Capture the cell that displays the provided text and extract its (X, Y) central coordinate. 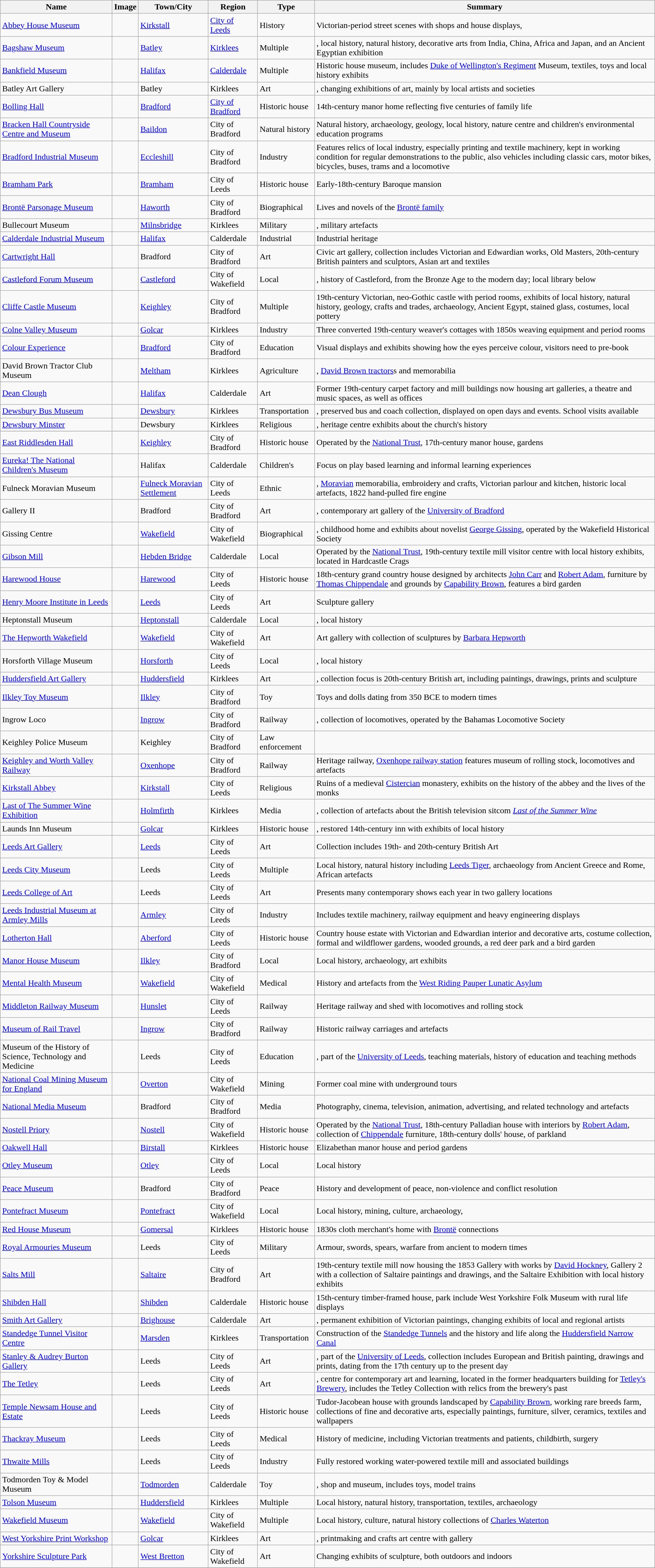
Horsforth (174, 661)
Local history, natural history including Leeds Tiger, archaeology from Ancient Greece and Rome, African artefacts (485, 869)
Type (286, 7)
Otley Museum (56, 1165)
Peace Museum (56, 1188)
Royal Armouries Museum (56, 1247)
Castleford Forum Museum (56, 279)
Brighouse (174, 1320)
Red House Museum (56, 1229)
Toys and dolls dating from 350 BCE to modern times (485, 697)
Cartwright Hall (56, 256)
, shop and museum, includes toys, model trains (485, 1484)
Agriculture (286, 370)
Colour Experience (56, 348)
Thackray Museum (56, 1439)
Dean Clough (56, 393)
Former coal mine with underground tours (485, 1084)
History and artefacts from the West Riding Pauper Lunatic Asylum (485, 983)
Castleford (174, 279)
Heptonstall Museum (56, 620)
Region (233, 7)
Industrial (286, 238)
Town/City (174, 7)
Gomersal (174, 1229)
Gallery II (56, 511)
Milnsbridge (174, 225)
Construction of the Standedge Tunnels and the history and life along the Huddersfield Narrow Canal (485, 1338)
Image (125, 7)
Includes textile machinery, railway equipment and heavy engineering displays (485, 915)
14th-century manor home reflecting five centuries of family life (485, 106)
Smith Art Gallery (56, 1320)
Name (56, 7)
Shibden Hall (56, 1302)
, David Brown tractorss and memorabilia (485, 370)
Eureka! The National Children's Museum (56, 465)
Oxenhope (174, 765)
The Tetley (56, 1384)
Harewood House (56, 579)
Focus on play based learning and informal learning experiences (485, 465)
Yorkshire Sculpture Park (56, 1556)
Three converted 19th-century weaver's cottages with 1850s weaving equipment and period rooms (485, 330)
National Media Museum (56, 1106)
Changing exhibits of sculpture, both outdoors and indoors (485, 1556)
Saltaire (174, 1274)
, part of the University of Leeds, teaching materials, history of education and teaching methods (485, 1056)
, collection focus is 20th-century British art, including paintings, drawings, prints and sculpture (485, 679)
Leeds Art Gallery (56, 847)
Mental Health Museum (56, 983)
Museum of the History of Science, Technology and Medicine (56, 1056)
, heritage centre exhibits about the church's history (485, 424)
Dewsbury Bus Museum (56, 411)
Children's (286, 465)
, childhood home and exhibits about novelist George Gissing, operated by the Wakefield Historical Society (485, 533)
Industrial heritage (485, 238)
West Yorkshire Print Workshop (56, 1538)
Pontefract (174, 1211)
Ethnic (286, 488)
Middleton Railway Museum (56, 1006)
Thwaite Mills (56, 1461)
Summary (485, 7)
National Coal Mining Museum for England (56, 1084)
Local history (485, 1165)
History and development of peace, non-violence and conflict resolution (485, 1188)
Stanley & Audrey Burton Gallery (56, 1361)
Shibden (174, 1302)
Heritage railway and shed with locomotives and rolling stock (485, 1006)
David Brown Tractor Club Museum (56, 370)
Kirkstall Abbey (56, 788)
Otley (174, 1165)
Horsforth Village Museum (56, 661)
Temple Newsam House and Estate (56, 1411)
Todmorden (174, 1484)
Peace (286, 1188)
Former 19th-century carpet factory and mill buildings now housing art galleries, a theatre and music spaces, as well as offices (485, 393)
Cliffe Castle Museum (56, 307)
Henry Moore Institute in Leeds (56, 602)
Operated by the National Trust, 19th-century textile mill visitor centre with local history exhibits, located in Hardcastle Crags (485, 556)
Heptonstall (174, 620)
Sculpture gallery (485, 602)
Presents many contemporary shows each year in two gallery locations (485, 892)
Bramham Park (56, 184)
Bracken Hall Countryside Centre and Museum (56, 129)
Last of The Summer Wine Exhibition (56, 810)
East Riddlesden Hall (56, 442)
Manor House Museum (56, 961)
1830s cloth merchant's home with Brontë connections (485, 1229)
Armley (174, 915)
Heritage railway, Oxenhope railway station features museum of rolling stock, locomotives and artefacts (485, 765)
Leeds City Museum (56, 869)
Collection includes 19th- and 20th-century British Art (485, 847)
, local history, natural history, decorative arts from India, China, Africa and Japan, and an Ancient Egyptian exhibition (485, 48)
Batley Art Gallery (56, 89)
Lotherton Hall (56, 938)
Launds Inn Museum (56, 829)
Fulneck Moravian Settlement (174, 488)
Eccleshill (174, 157)
, preserved bus and coach collection, displayed on open days and events. School visits available (485, 411)
History (286, 25)
, permanent exhibition of Victorian paintings, changing exhibits of local and regional artists (485, 1320)
Armour, swords, spears, warfare from ancient to modern times (485, 1247)
Aberford (174, 938)
Mining (286, 1084)
Bradford Industrial Museum (56, 157)
Calderdale Industrial Museum (56, 238)
Bagshaw Museum (56, 48)
Photography, cinema, television, animation, advertising, and related technology and artefacts (485, 1106)
Art gallery with collection of sculptures by Barbara Hepworth (485, 638)
Operated by the National Trust, 17th-century manor house, gardens (485, 442)
, collection of artefacts about the British television sitcom Last of the Summer Wine (485, 810)
West Bretton (174, 1556)
Bramham (174, 184)
Standedge Tunnel Visitor Centre (56, 1338)
Nostell (174, 1130)
, restored 14th-century inn with exhibits of local history (485, 829)
Marsden (174, 1338)
Visual displays and exhibits showing how the eyes perceive colour, visitors need to pre-book (485, 348)
Oakwell Hall (56, 1147)
Keighley Police Museum (56, 743)
, printmaking and crafts art centre with gallery (485, 1538)
Leeds Industrial Museum at Armley Mills (56, 915)
15th-century timber-framed house, park include West Yorkshire Folk Museum with rural life displays (485, 1302)
Ilkley Toy Museum (56, 697)
Gibson Mill (56, 556)
History of medicine, including Victorian treatments and patients, childbirth, surgery (485, 1439)
The Hepworth Wakefield (56, 638)
Fully restored working water-powered textile mill and associated buildings (485, 1461)
Local history, culture, natural history collections of Charles Waterton (485, 1520)
Baildon (174, 129)
, Moravian memorabilia, embroidery and crafts, Victorian parlour and kitchen, historic local artefacts, 1822 hand-pulled fire engine (485, 488)
Early-18th-century Baroque mansion (485, 184)
Holmfirth (174, 810)
Bolling Hall (56, 106)
Victorian-period street scenes with shops and house displays, (485, 25)
Ingrow Loco (56, 719)
Hebden Bridge (174, 556)
Fulneck Moravian Museum (56, 488)
Keighley and Worth Valley Railway (56, 765)
Overton (174, 1084)
, contemporary art gallery of the University of Bradford (485, 511)
Lives and novels of the Brontë family (485, 207)
Wakefield Museum (56, 1520)
Birstall (174, 1147)
Huddersfield Art Gallery (56, 679)
Historic railway carriages and artefacts (485, 1029)
Bullecourt Museum (56, 225)
, history of Castleford, from the Bronze Age to the modern day; local library below (485, 279)
Elizabethan manor house and period gardens (485, 1147)
Ruins of a medieval Cistercian monastery, exhibits on the history of the abbey and the lives of the monks (485, 788)
Hunslet (174, 1006)
Historic house museum, includes Duke of Wellington's Regiment Museum, textiles, toys and local history exhibits (485, 71)
Natural history, archaeology, geology, local history, nature centre and children's environmental education programs (485, 129)
Colne Valley Museum (56, 330)
Dewsbury Minster (56, 424)
Abbey House Museum (56, 25)
, changing exhibitions of art, mainly by local artists and societies (485, 89)
Todmorden Toy & Model Museum (56, 1484)
Haworth (174, 207)
Nostell Priory (56, 1130)
Meltham (174, 370)
Leeds College of Art (56, 892)
Brontë Parsonage Museum (56, 207)
Museum of Rail Travel (56, 1029)
Bankfield Museum (56, 71)
Law enforcement (286, 743)
Pontefract Museum (56, 1211)
Tolson Museum (56, 1502)
Salts Mill (56, 1274)
Gissing Centre (56, 533)
Natural history (286, 129)
Local history, mining, culture, archaeology, (485, 1211)
Local history, natural history, transportation, textiles, archaeology (485, 1502)
Harewood (174, 579)
Local history, archaeology, art exhibits (485, 961)
, collection of locomotives, operated by the Bahamas Locomotive Society (485, 719)
, military artefacts (485, 225)
